Find where the given text appears and provide that cell's center as [X, Y] coordinate. 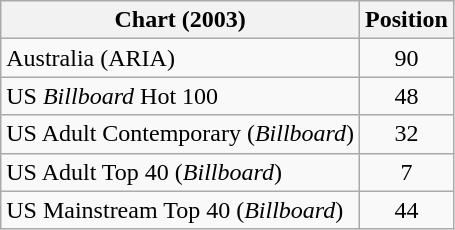
7 [407, 172]
Australia (ARIA) [180, 58]
48 [407, 96]
US Adult Contemporary (Billboard) [180, 134]
US Adult Top 40 (Billboard) [180, 172]
Chart (2003) [180, 20]
US Billboard Hot 100 [180, 96]
Position [407, 20]
US Mainstream Top 40 (Billboard) [180, 210]
90 [407, 58]
32 [407, 134]
44 [407, 210]
